From the cell containing the given text, extract its center point as (x, y) coordinate. 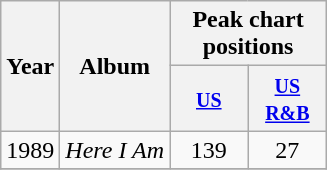
1989 (30, 150)
27 (288, 150)
Year (30, 66)
Album (115, 66)
Here I Am (115, 150)
Peak chart positions (248, 34)
139 (210, 150)
US R&B (288, 98)
US (210, 98)
